Detect which cell encompasses the target text, then output its (x, y) center coordinate. 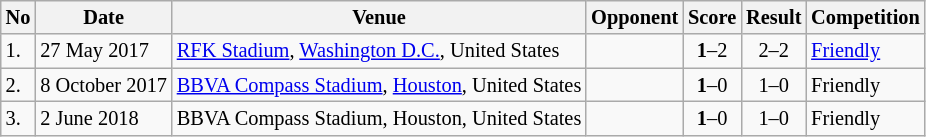
Score (712, 17)
27 May 2017 (104, 51)
2 June 2018 (104, 118)
8 October 2017 (104, 85)
1. (18, 51)
2. (18, 85)
3. (18, 118)
Date (104, 17)
Venue (379, 17)
RFK Stadium, Washington D.C., United States (379, 51)
Competition (865, 17)
Result (774, 17)
Opponent (634, 17)
No (18, 17)
1–2 (712, 51)
2–2 (774, 51)
